Provide the (x, y) coordinate of the cell's center where the given text is located.  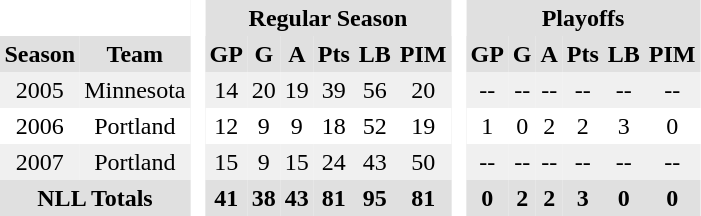
2007 (40, 162)
56 (374, 90)
Playoffs (583, 18)
18 (334, 126)
Minnesota (135, 90)
95 (374, 198)
50 (423, 162)
Season (40, 54)
14 (226, 90)
1 (487, 126)
Regular Season (328, 18)
12 (226, 126)
39 (334, 90)
52 (374, 126)
2005 (40, 90)
41 (226, 198)
Team (135, 54)
NLL Totals (95, 198)
38 (264, 198)
24 (334, 162)
2006 (40, 126)
